Output the (x, y) coordinate of the center of the cell containing the given text.  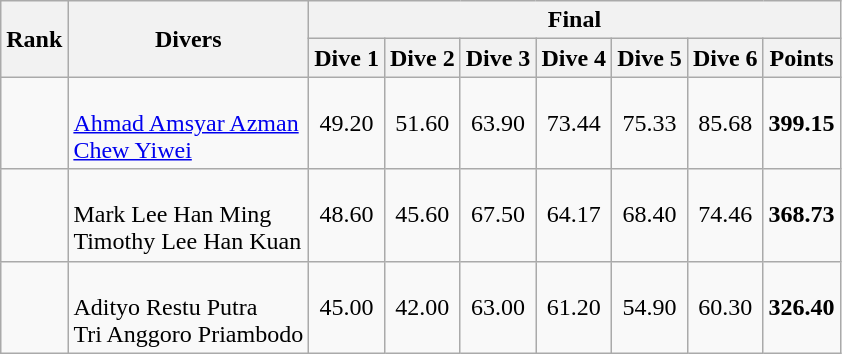
Divers (188, 39)
Dive 1 (347, 58)
45.60 (422, 215)
368.73 (802, 215)
49.20 (347, 123)
85.68 (725, 123)
Rank (34, 39)
68.40 (650, 215)
74.46 (725, 215)
45.00 (347, 307)
Dive 2 (422, 58)
Final (574, 20)
399.15 (802, 123)
326.40 (802, 307)
75.33 (650, 123)
63.90 (498, 123)
Adityo Restu PutraTri Anggoro Priambodo (188, 307)
Dive 5 (650, 58)
61.20 (574, 307)
42.00 (422, 307)
73.44 (574, 123)
Ahmad Amsyar AzmanChew Yiwei (188, 123)
Points (802, 58)
Mark Lee Han MingTimothy Lee Han Kuan (188, 215)
63.00 (498, 307)
67.50 (498, 215)
Dive 3 (498, 58)
51.60 (422, 123)
54.90 (650, 307)
64.17 (574, 215)
60.30 (725, 307)
48.60 (347, 215)
Dive 4 (574, 58)
Dive 6 (725, 58)
